Output the (X, Y) coordinate of the center of the cell containing the given text.  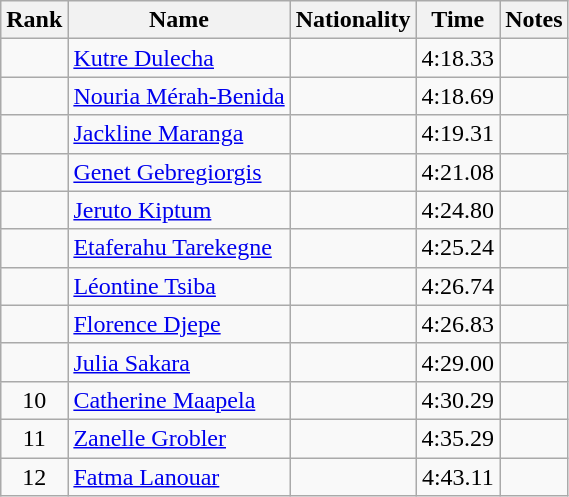
4:21.08 (458, 172)
4:26.74 (458, 286)
4:35.29 (458, 438)
4:43.11 (458, 477)
Jeruto Kiptum (179, 210)
Etaferahu Tarekegne (179, 248)
4:25.24 (458, 248)
11 (34, 438)
4:24.80 (458, 210)
Nationality (353, 20)
Genet Gebregiorgis (179, 172)
10 (34, 400)
Julia Sakara (179, 362)
Catherine Maapela (179, 400)
Rank (34, 20)
4:30.29 (458, 400)
Jackline Maranga (179, 134)
Zanelle Grobler (179, 438)
4:18.69 (458, 96)
12 (34, 477)
4:18.33 (458, 58)
Florence Djepe (179, 324)
Notes (534, 20)
Time (458, 20)
Nouria Mérah-Benida (179, 96)
4:29.00 (458, 362)
4:26.83 (458, 324)
Fatma Lanouar (179, 477)
Kutre Dulecha (179, 58)
4:19.31 (458, 134)
Name (179, 20)
Léontine Tsiba (179, 286)
